Determine the (x, y) coordinate at the center of the cell enclosing the given text.  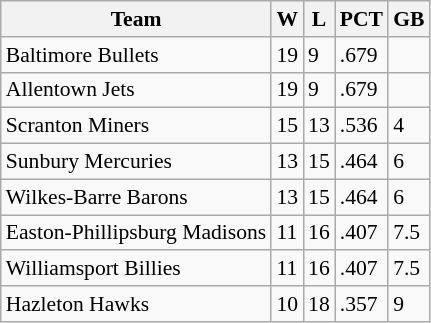
Easton-Phillipsburg Madisons (136, 233)
Hazleton Hawks (136, 304)
PCT (362, 19)
18 (319, 304)
10 (287, 304)
Williamsport Billies (136, 269)
.357 (362, 304)
W (287, 19)
Wilkes-Barre Barons (136, 197)
Team (136, 19)
L (319, 19)
Baltimore Bullets (136, 55)
.536 (362, 126)
Allentown Jets (136, 90)
4 (408, 126)
GB (408, 19)
Sunbury Mercuries (136, 162)
Scranton Miners (136, 126)
